Return the [X, Y] coordinate for the center point of the cell that contains the specified text.  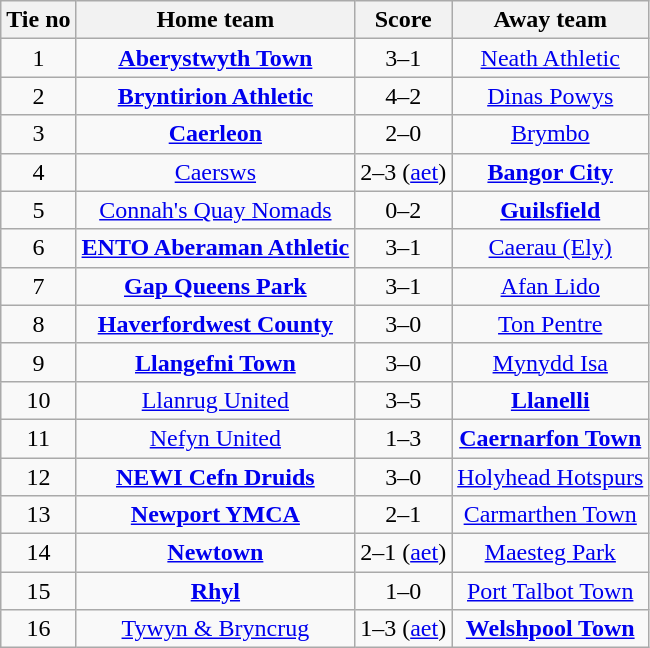
Gap Queens Park [216, 286]
Bryntirion Athletic [216, 96]
Welshpool Town [550, 629]
2–1 (aet) [404, 553]
Llangefni Town [216, 362]
Home team [216, 20]
Llanelli [550, 400]
1 [38, 58]
10 [38, 400]
Aberystwyth Town [216, 58]
4 [38, 172]
Caernarfon Town [550, 438]
1–0 [404, 591]
3 [38, 134]
2 [38, 96]
Bangor City [550, 172]
6 [38, 248]
14 [38, 553]
Ton Pentre [550, 324]
Maesteg Park [550, 553]
Guilsfield [550, 210]
Neath Athletic [550, 58]
Newport YMCA [216, 515]
Dinas Powys [550, 96]
ENTO Aberaman Athletic [216, 248]
Tywyn & Bryncrug [216, 629]
Caersws [216, 172]
2–1 [404, 515]
Nefyn United [216, 438]
Connah's Quay Nomads [216, 210]
Brymbo [550, 134]
5 [38, 210]
Llanrug United [216, 400]
1–3 (aet) [404, 629]
Rhyl [216, 591]
9 [38, 362]
4–2 [404, 96]
Caerau (Ely) [550, 248]
Tie no [38, 20]
Away team [550, 20]
3–5 [404, 400]
2–3 (aet) [404, 172]
Port Talbot Town [550, 591]
7 [38, 286]
Caerleon [216, 134]
Score [404, 20]
8 [38, 324]
2–0 [404, 134]
0–2 [404, 210]
13 [38, 515]
11 [38, 438]
Newtown [216, 553]
15 [38, 591]
NEWI Cefn Druids [216, 477]
16 [38, 629]
Mynydd Isa [550, 362]
1–3 [404, 438]
Haverfordwest County [216, 324]
Holyhead Hotspurs [550, 477]
Carmarthen Town [550, 515]
12 [38, 477]
Afan Lido [550, 286]
